Determine the [x, y] coordinate at the center of the cell enclosing the given text.  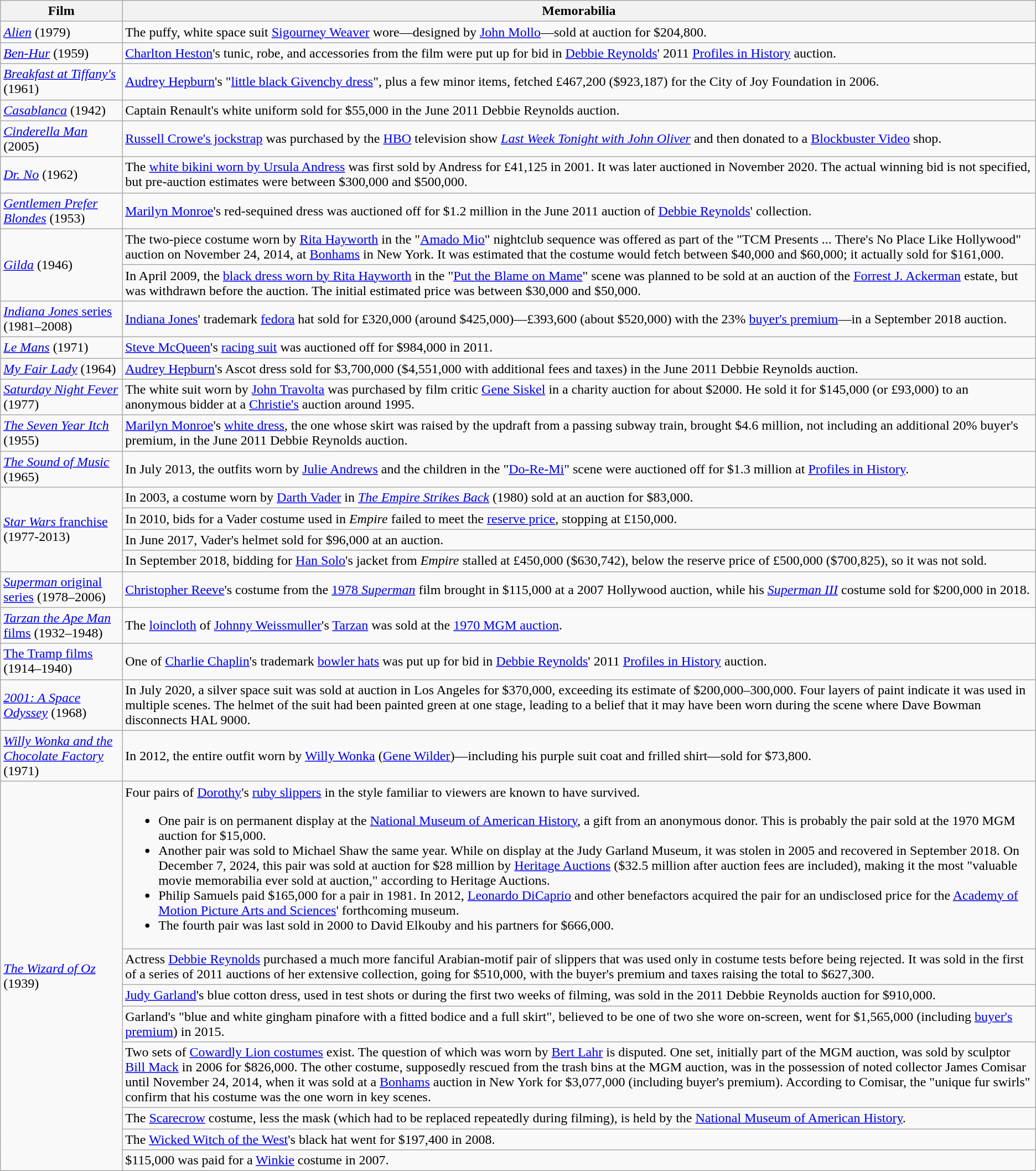
Audrey Hepburn's Ascot dress sold for $3,700,000 ($4,551,000 with additional fees and taxes) in the June 2011 Debbie Reynolds auction. [579, 368]
In 2012, the entire outfit worn by Willy Wonka (Gene Wilder)—including his purple suit coat and frilled shirt—sold for $73,800. [579, 756]
Charlton Heston's tunic, robe, and accessories from the film were put up for bid in Debbie Reynolds' 2011 Profiles in History auction. [579, 53]
Superman original series (1978–2006) [61, 589]
The puffy, white space suit Sigourney Weaver wore—designed by John Mollo—sold at auction for $204,800. [579, 32]
Memorabilia [579, 11]
Casablanca (1942) [61, 110]
Audrey Hepburn's "little black Givenchy dress", plus a few minor items, fetched £467,200 ($923,187) for the City of Joy Foundation in 2006. [579, 82]
My Fair Lady (1964) [61, 368]
Ben-Hur (1959) [61, 53]
Le Mans (1971) [61, 347]
The Scarecrow costume, less the mask (which had to be replaced repeatedly during filming), is held by the National Museum of American History. [579, 1118]
Dr. No (1962) [61, 175]
Russell Crowe's jockstrap was purchased by the HBO television show Last Week Tonight with John Oliver and then donated to a Blockbuster Video shop. [579, 138]
Film [61, 11]
The loincloth of Johnny Weissmuller's Tarzan was sold at the 1970 MGM auction. [579, 626]
Captain Renault's white uniform sold for $55,000 in the June 2011 Debbie Reynolds auction. [579, 110]
The Wicked Witch of the West's black hat went for $197,400 in 2008. [579, 1139]
In June 2017, Vader's helmet sold for $96,000 at an auction. [579, 540]
The Wizard of Oz (1939) [61, 976]
Breakfast at Tiffany's (1961) [61, 82]
Indiana Jones series (1981–2008) [61, 319]
2001: A Space Odyssey (1968) [61, 705]
Alien (1979) [61, 32]
Willy Wonka and the Chocolate Factory (1971) [61, 756]
One of Charlie Chaplin's trademark bowler hats was put up for bid in Debbie Reynolds' 2011 Profiles in History auction. [579, 661]
Star Wars franchise (1977-2013) [61, 529]
The Seven Year Itch (1955) [61, 433]
In July 2013, the outfits worn by Julie Andrews and the children in the "Do-Re-Mi" scene were auctioned off for $1.3 million at Profiles in History. [579, 470]
Gentlemen Prefer Blondes (1953) [61, 210]
$115,000 was paid for a Winkie costume in 2007. [579, 1160]
Gilda (1946) [61, 265]
The Sound of Music (1965) [61, 470]
In 2010, bids for a Vader costume used in Empire failed to meet the reserve price, stopping at £150,000. [579, 519]
Marilyn Monroe's red-sequined dress was auctioned off for $1.2 million in the June 2011 auction of Debbie Reynolds' collection. [579, 210]
Saturday Night Fever (1977) [61, 398]
Tarzan the Ape Man films (1932–1948) [61, 626]
Steve McQueen's racing suit was auctioned off for $984,000 in 2011. [579, 347]
In 2003, a costume worn by Darth Vader in The Empire Strikes Back (1980) sold at an auction for $83,000. [579, 498]
Cinderella Man (2005) [61, 138]
The Tramp films (1914–1940) [61, 661]
